Search for the cell housing the specified text and yield its (x, y) center coordinate. 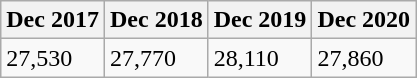
27,860 (364, 58)
27,770 (156, 58)
Dec 2017 (53, 20)
28,110 (260, 58)
Dec 2020 (364, 20)
27,530 (53, 58)
Dec 2018 (156, 20)
Dec 2019 (260, 20)
